Output the (x, y) coordinate of the center of the cell containing the given text.  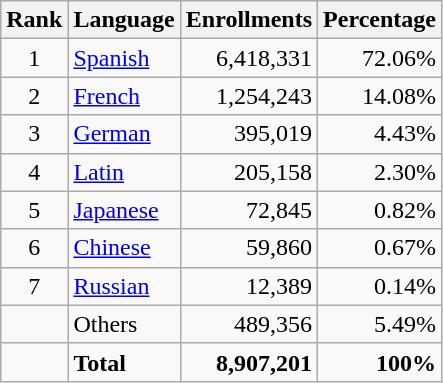
14.08% (380, 96)
German (124, 134)
Chinese (124, 248)
100% (380, 362)
205,158 (248, 172)
59,860 (248, 248)
489,356 (248, 324)
4.43% (380, 134)
0.82% (380, 210)
Russian (124, 286)
1 (34, 58)
0.67% (380, 248)
3 (34, 134)
6,418,331 (248, 58)
Total (124, 362)
395,019 (248, 134)
72.06% (380, 58)
Others (124, 324)
Rank (34, 20)
12,389 (248, 286)
Enrollments (248, 20)
Latin (124, 172)
7 (34, 286)
Percentage (380, 20)
Japanese (124, 210)
72,845 (248, 210)
5.49% (380, 324)
Spanish (124, 58)
0.14% (380, 286)
5 (34, 210)
8,907,201 (248, 362)
Language (124, 20)
1,254,243 (248, 96)
French (124, 96)
4 (34, 172)
2.30% (380, 172)
2 (34, 96)
6 (34, 248)
